Find where the given text appears and provide that cell's center as [X, Y] coordinate. 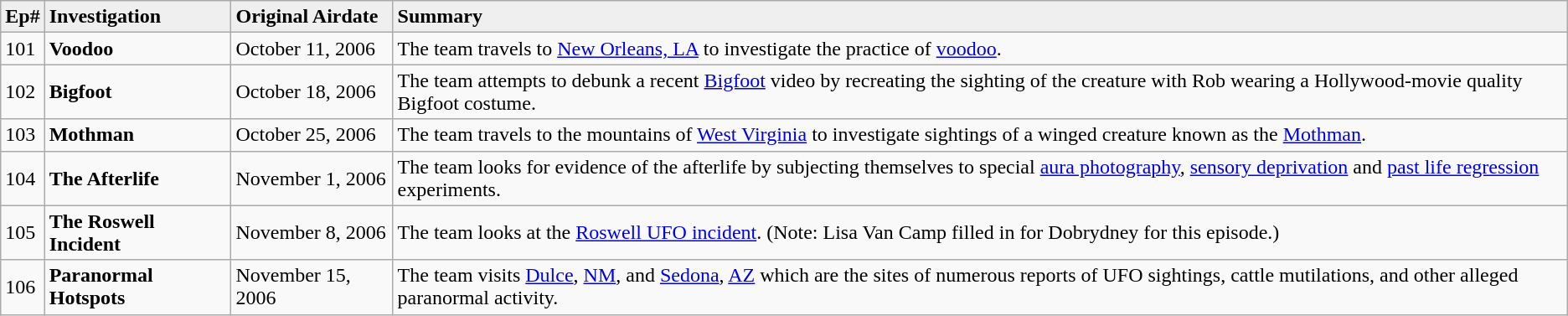
The team looks at the Roswell UFO incident. (Note: Lisa Van Camp filled in for Dobrydney for this episode.) [980, 233]
The Roswell Incident [137, 233]
101 [23, 49]
Original Airdate [312, 17]
The Afterlife [137, 178]
Mothman [137, 135]
November 15, 2006 [312, 287]
The team travels to the mountains of West Virginia to investigate sightings of a winged creature known as the Mothman. [980, 135]
103 [23, 135]
November 1, 2006 [312, 178]
Bigfoot [137, 92]
Voodoo [137, 49]
October 18, 2006 [312, 92]
105 [23, 233]
Summary [980, 17]
106 [23, 287]
October 11, 2006 [312, 49]
Investigation [137, 17]
November 8, 2006 [312, 233]
104 [23, 178]
102 [23, 92]
Paranormal Hotspots [137, 287]
October 25, 2006 [312, 135]
Ep# [23, 17]
The team travels to New Orleans, LA to investigate the practice of voodoo. [980, 49]
